Find where the given text appears and provide that cell's center as (X, Y) coordinate. 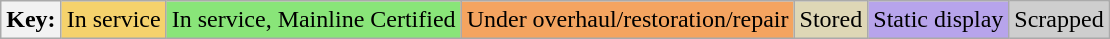
Under overhaul/restoration/repair (628, 20)
In service (114, 20)
In service, Mainline Certified (314, 20)
Stored (831, 20)
Key: (31, 20)
Scrapped (1059, 20)
Static display (938, 20)
